Return the (X, Y) coordinate for the center point of the cell that contains the specified text.  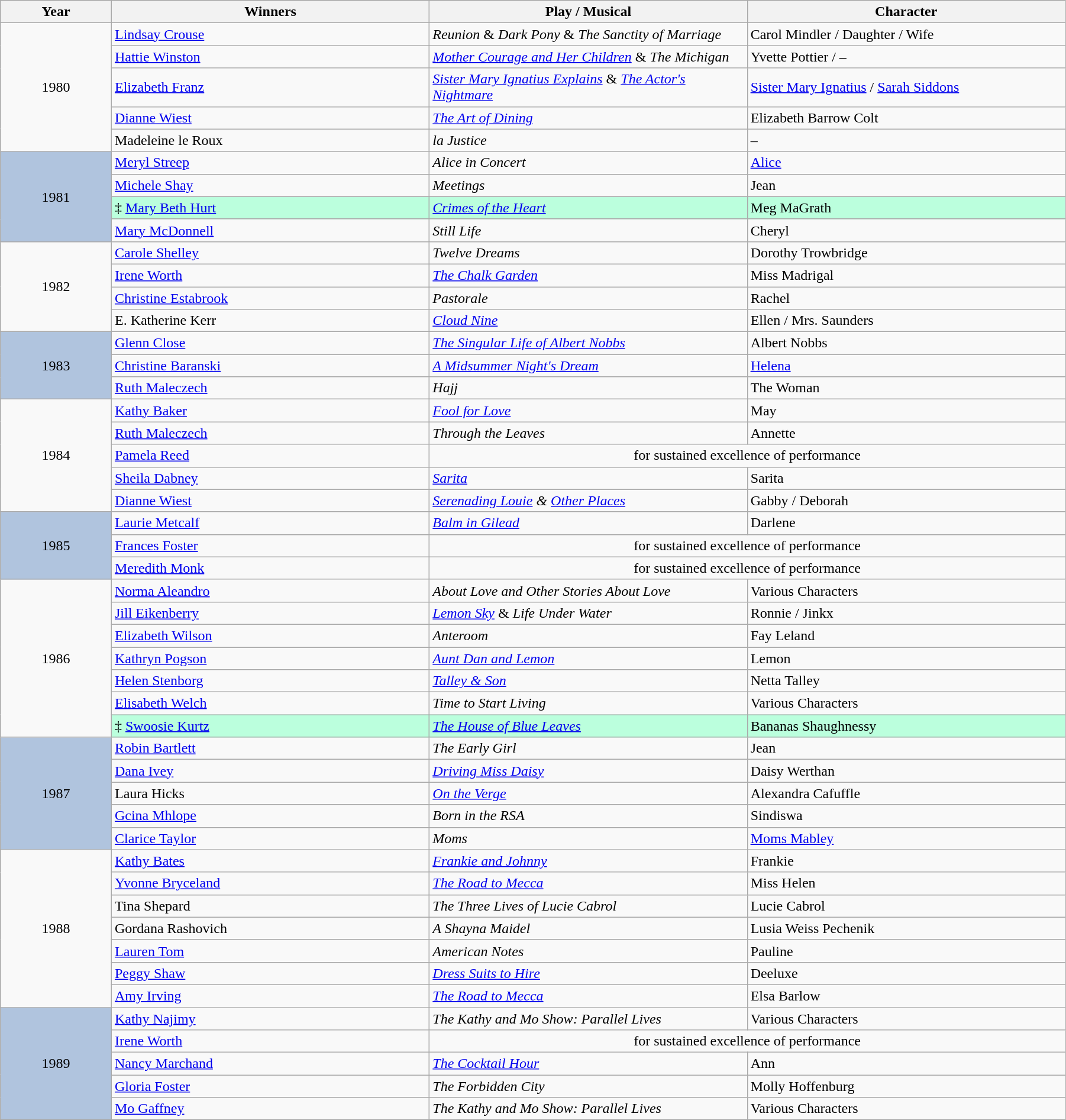
Sindiswa (906, 816)
Elizabeth Barrow Colt (906, 118)
Glenn Close (270, 343)
Fool for Love (588, 411)
Frankie and Johnny (588, 861)
Daisy Werthan (906, 771)
1982 (56, 286)
The Three Lives of Lucie Cabrol (588, 906)
Laurie Metcalf (270, 523)
Meg MaGrath (906, 208)
Mother Courage and Her Children & The Michigan (588, 57)
May (906, 411)
The Woman (906, 388)
Fay Leland (906, 635)
Anteroom (588, 635)
Lusia Weiss Pechenik (906, 928)
1987 (56, 793)
Michele Shay (270, 185)
The House of Blue Leaves (588, 726)
1981 (56, 196)
Madeleine le Roux (270, 140)
Yvonne Bryceland (270, 883)
1983 (56, 366)
Amy Irving (270, 996)
Aunt Dan and Lemon (588, 659)
Winners (270, 12)
Elizabeth Franz (270, 88)
Robin Bartlett (270, 748)
Meredith Monk (270, 568)
Serenading Louie & Other Places (588, 501)
Reunion & Dark Pony & The Sanctity of Marriage (588, 34)
Netta Talley (906, 681)
Moms Mabley (906, 838)
Clarice Taylor (270, 838)
1980 (56, 88)
A Midsummer Night's Dream (588, 366)
– (906, 140)
Carol Mindler / Daughter / Wife (906, 34)
About Love and Other Stories About Love (588, 590)
Kathy Najimy (270, 1018)
1988 (56, 928)
Driving Miss Daisy (588, 771)
1989 (56, 1063)
A Shayna Maidel (588, 928)
Ann (906, 1064)
Lucie Cabrol (906, 906)
The Art of Dining (588, 118)
The Cocktail Hour (588, 1064)
Alexandra Cafuffle (906, 793)
1984 (56, 456)
Pamela Reed (270, 456)
Crimes of the Heart (588, 208)
Kathy Bates (270, 861)
The Singular Life of Albert Nobbs (588, 343)
Hajj (588, 388)
Elsa Barlow (906, 996)
Norma Aleandro (270, 590)
Christine Baranski (270, 366)
Gloria Foster (270, 1086)
Rachel (906, 298)
la Justice (588, 140)
Through the Leaves (588, 433)
Ronnie / Jinkx (906, 613)
The Early Girl (588, 748)
Elisabeth Welch (270, 703)
Peggy Shaw (270, 973)
Kathy Baker (270, 411)
Pastorale (588, 298)
Lindsay Crouse (270, 34)
1985 (56, 546)
Ellen / Mrs. Saunders (906, 321)
Time to Start Living (588, 703)
Lemon (906, 659)
Moms (588, 838)
Hattie Winston (270, 57)
Gabby / Deborah (906, 501)
Twelve Dreams (588, 253)
Tina Shepard (270, 906)
Dress Suits to Hire (588, 973)
Christine Estabrook (270, 298)
Elizabeth Wilson (270, 635)
Talley & Son (588, 681)
Laura Hicks (270, 793)
‡ Swoosie Kurtz (270, 726)
Lemon Sky & Life Under Water (588, 613)
Sheila Dabney (270, 478)
Pauline (906, 951)
Meryl Streep (270, 163)
Sister Mary Ignatius Explains & The Actor's Nightmare (588, 88)
Meetings (588, 185)
The Chalk Garden (588, 275)
Darlene (906, 523)
Play / Musical (588, 12)
Kathryn Pogson (270, 659)
Dorothy Trowbridge (906, 253)
E. Katherine Kerr (270, 321)
Nancy Marchand (270, 1064)
Frances Foster (270, 546)
Annette (906, 433)
Alice (906, 163)
1986 (56, 658)
Cheryl (906, 230)
Cloud Nine (588, 321)
Dana Ivey (270, 771)
Born in the RSA (588, 816)
Mo Gaffney (270, 1109)
Lauren Tom (270, 951)
Gcina Mhlope (270, 816)
Jill Eikenberry (270, 613)
Miss Madrigal (906, 275)
Balm in Gilead (588, 523)
‡ Mary Beth Hurt (270, 208)
American Notes (588, 951)
Molly Hoffenburg (906, 1086)
The Forbidden City (588, 1086)
Bananas Shaughnessy (906, 726)
Helena (906, 366)
Year (56, 12)
Gordana Rashovich (270, 928)
On the Verge (588, 793)
Carole Shelley (270, 253)
Alice in Concert (588, 163)
Still Life (588, 230)
Character (906, 12)
Mary McDonnell (270, 230)
Albert Nobbs (906, 343)
Frankie (906, 861)
Yvette Pottier / – (906, 57)
Miss Helen (906, 883)
Sister Mary Ignatius / Sarah Siddons (906, 88)
Helen Stenborg (270, 681)
Deeluxe (906, 973)
